From the cell containing the given text, extract its center point as (x, y) coordinate. 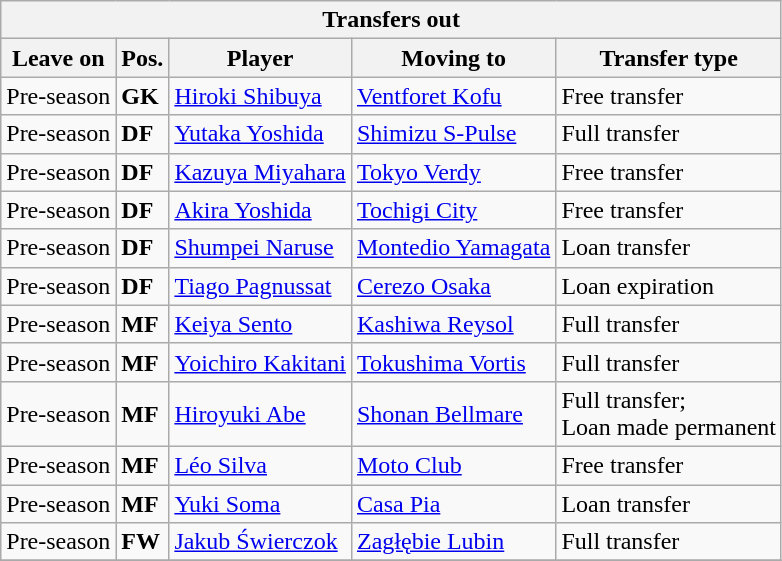
Casa Pia (453, 503)
Cerezo Osaka (453, 286)
Shumpei Naruse (260, 248)
Jakub Świerczok (260, 542)
Akira Yoshida (260, 210)
Yuki Soma (260, 503)
Shonan Bellmare (453, 414)
FW (142, 542)
Yoichiro Kakitani (260, 362)
Zagłębie Lubin (453, 542)
Moto Club (453, 465)
Léo Silva (260, 465)
Full transfer; Loan made permanent (669, 414)
Loan expiration (669, 286)
Tokushima Vortis (453, 362)
Keiya Sento (260, 324)
Player (260, 58)
Transfer type (669, 58)
Tokyo Verdy (453, 172)
Pos. (142, 58)
Kashiwa Reysol (453, 324)
GK (142, 96)
Ventforet Kofu (453, 96)
Hiroki Shibuya (260, 96)
Yutaka Yoshida (260, 134)
Kazuya Miyahara (260, 172)
Shimizu S-Pulse (453, 134)
Tiago Pagnussat (260, 286)
Montedio Yamagata (453, 248)
Transfers out (392, 20)
Tochigi City (453, 210)
Leave on (58, 58)
Hiroyuki Abe (260, 414)
Moving to (453, 58)
